Return (x, y) of the center of cell containing provided text 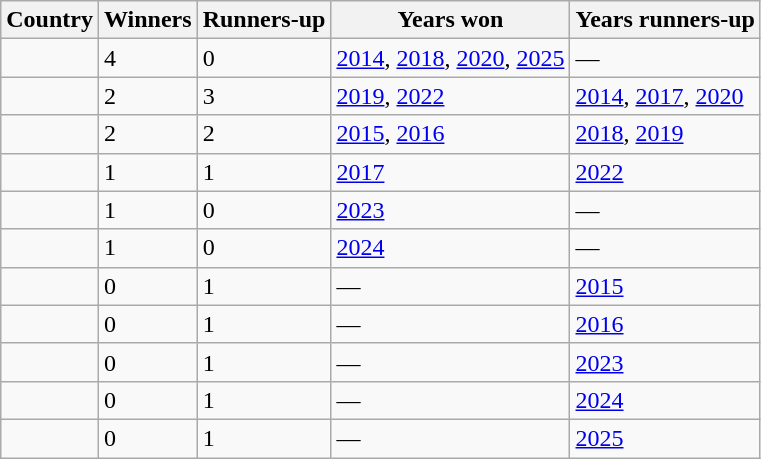
2016 (665, 324)
4 (148, 58)
2019, 2022 (450, 96)
3 (264, 96)
2022 (665, 172)
Years runners-up (665, 20)
2014, 2018, 2020, 2025 (450, 58)
2025 (665, 438)
Country (50, 20)
2014, 2017, 2020 (665, 96)
Runners-up (264, 20)
Winners (148, 20)
2015 (665, 286)
2018, 2019 (665, 134)
2015, 2016 (450, 134)
2017 (450, 172)
Years won (450, 20)
